Locate the cell with the specified text and output its (X, Y) center coordinate. 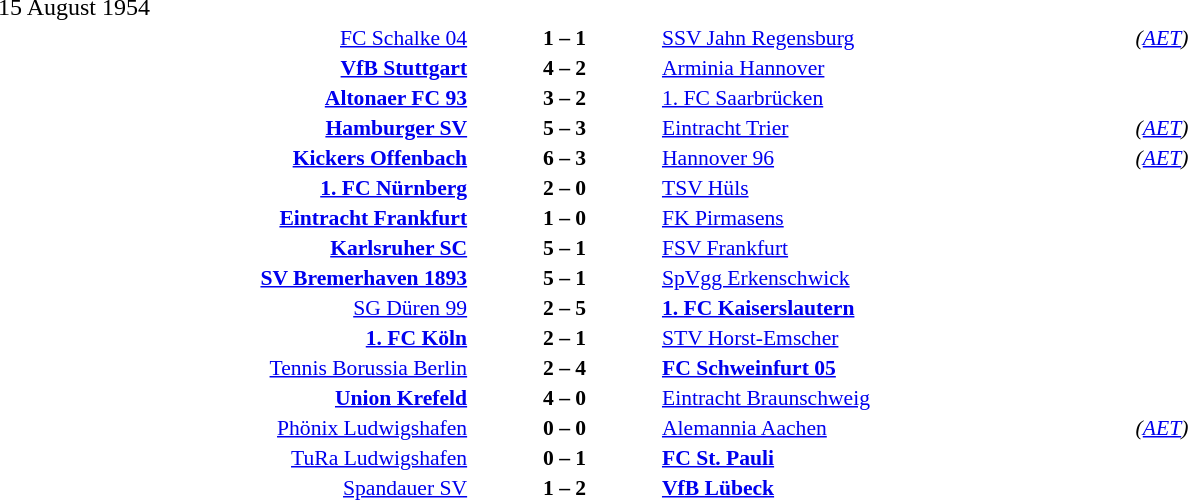
2 – 5 (564, 308)
FSV Frankfurt (896, 248)
4 – 2 (564, 68)
6 – 3 (564, 158)
0 – 1 (564, 458)
FC Schweinfurt 05 (896, 368)
2 – 0 (564, 188)
4 – 0 (564, 398)
SpVgg Erkenschwick (896, 278)
3 – 2 (564, 98)
FC St. Pauli (896, 458)
1 – 0 (564, 218)
Hannover 96 (896, 158)
1. FC Saarbrücken (896, 98)
5 – 3 (564, 128)
0 – 0 (564, 428)
Eintracht Braunschweig (896, 398)
SSV Jahn Regensburg (896, 38)
Alemannia Aachen (896, 428)
2 – 1 (564, 338)
1. FC Kaiserslautern (896, 308)
1 – 1 (564, 38)
Arminia Hannover (896, 68)
STV Horst-Emscher (896, 338)
FK Pirmasens (896, 218)
TSV Hüls (896, 188)
Eintracht Trier (896, 128)
2 – 4 (564, 368)
